Locate the cell with the specified text and output its (X, Y) center coordinate. 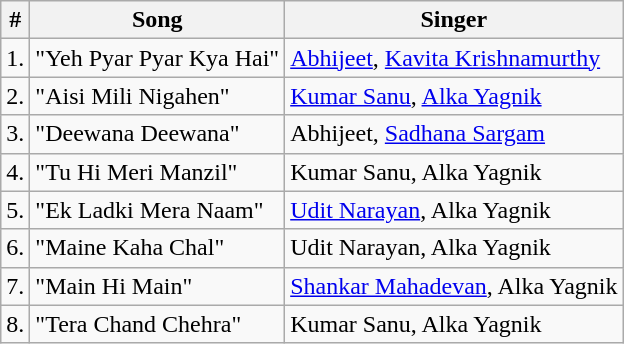
6. (16, 248)
7. (16, 286)
3. (16, 134)
Song (158, 20)
Singer (454, 20)
"Main Hi Main" (158, 286)
"Ek Ladki Mera Naam" (158, 210)
2. (16, 96)
5. (16, 210)
"Maine Kaha Chal" (158, 248)
"Tera Chand Chehra" (158, 324)
"Deewana Deewana" (158, 134)
4. (16, 172)
Abhijeet, Kavita Krishnamurthy (454, 58)
# (16, 20)
Abhijeet, Sadhana Sargam (454, 134)
"Yeh Pyar Pyar Kya Hai" (158, 58)
"Tu Hi Meri Manzil" (158, 172)
"Aisi Mili Nigahen" (158, 96)
1. (16, 58)
Shankar Mahadevan, Alka Yagnik (454, 286)
8. (16, 324)
